Determine the [X, Y] coordinate at the center of the cell enclosing the given text.  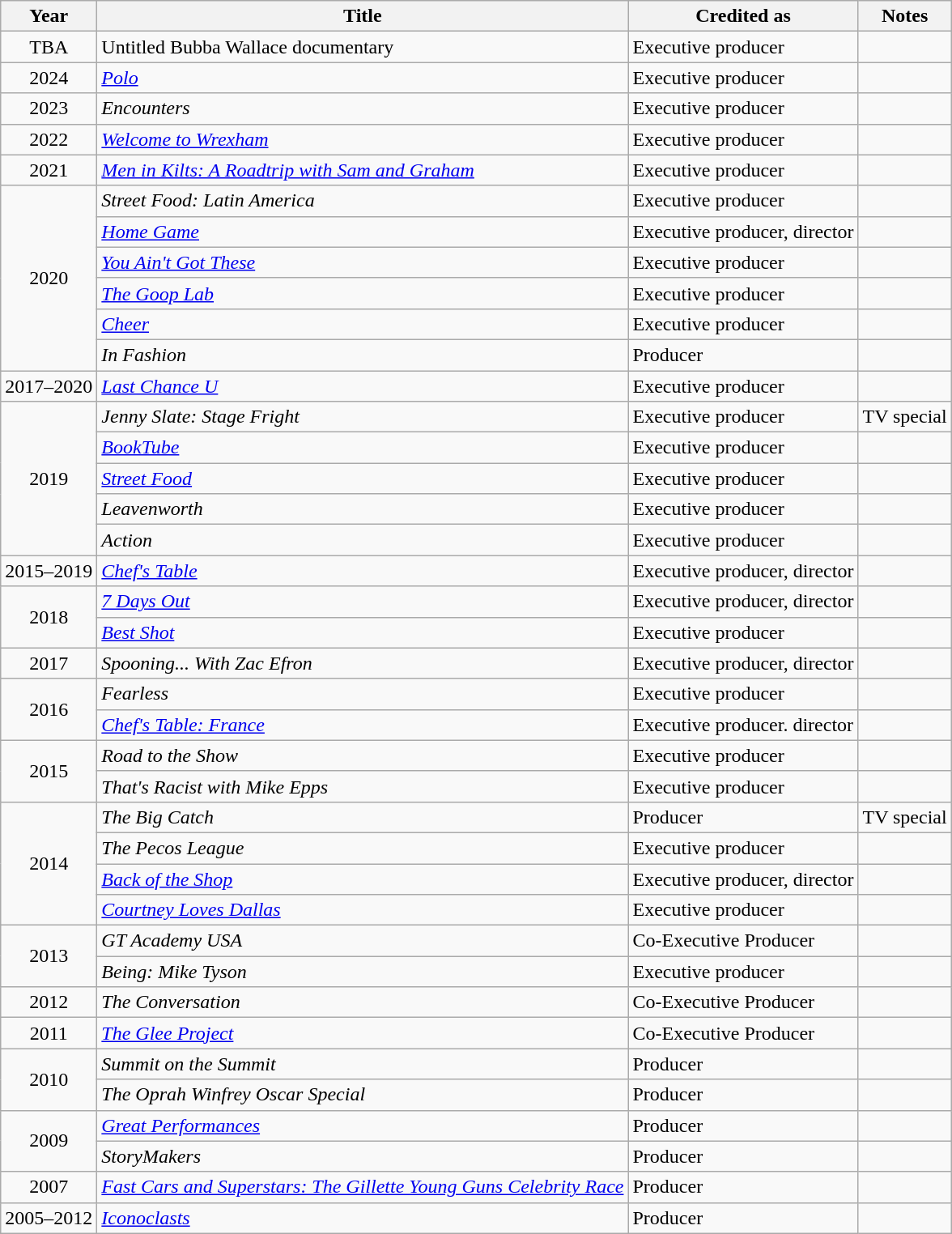
Street Food: Latin America [363, 201]
2010 [49, 1079]
2021 [49, 170]
2007 [49, 1187]
Back of the Shop [363, 879]
Executive producer. director [743, 725]
2018 [49, 617]
Road to the Show [363, 755]
Street Food [363, 479]
7 Days Out [363, 602]
2014 [49, 863]
Cheer [363, 324]
Best Shot [363, 632]
The Big Catch [363, 817]
Iconoclasts [363, 1218]
2023 [49, 109]
Jenny Slate: Stage Fright [363, 417]
Action [363, 540]
2015 [49, 771]
Spooning... With Zac Efron [363, 663]
Fearless [363, 694]
2017–2020 [49, 386]
2005–2012 [49, 1218]
The Conversation [363, 1002]
In Fashion [363, 355]
Great Performances [363, 1125]
Untitled Bubba Wallace documentary [363, 47]
2011 [49, 1033]
Last Chance U [363, 386]
Year [49, 16]
Courtney Loves Dallas [363, 910]
Welcome to Wrexham [363, 139]
BookTube [363, 448]
Summit on the Summit [363, 1064]
Encounters [363, 109]
2022 [49, 139]
Title [363, 16]
The Goop Lab [363, 293]
Chef's Table [363, 571]
Credited as [743, 16]
StoryMakers [363, 1156]
GT Academy USA [363, 941]
You Ain't Got These [363, 262]
2015–2019 [49, 571]
TBA [49, 47]
The Oprah Winfrey Oscar Special [363, 1095]
2017 [49, 663]
Leavenworth [363, 509]
2024 [49, 78]
Fast Cars and Superstars: The Gillette Young Guns Celebrity Race [363, 1187]
Polo [363, 78]
That's Racist with Mike Epps [363, 786]
Home Game [363, 232]
Notes [905, 16]
2019 [49, 479]
2012 [49, 1002]
2013 [49, 956]
Being: Mike Tyson [363, 972]
Chef's Table: France [363, 725]
2020 [49, 278]
The Pecos League [363, 848]
2009 [49, 1141]
2016 [49, 709]
The Glee Project [363, 1033]
Men in Kilts: A Roadtrip with Sam and Graham [363, 170]
